Detect which cell encompasses the target text, then output its (X, Y) center coordinate. 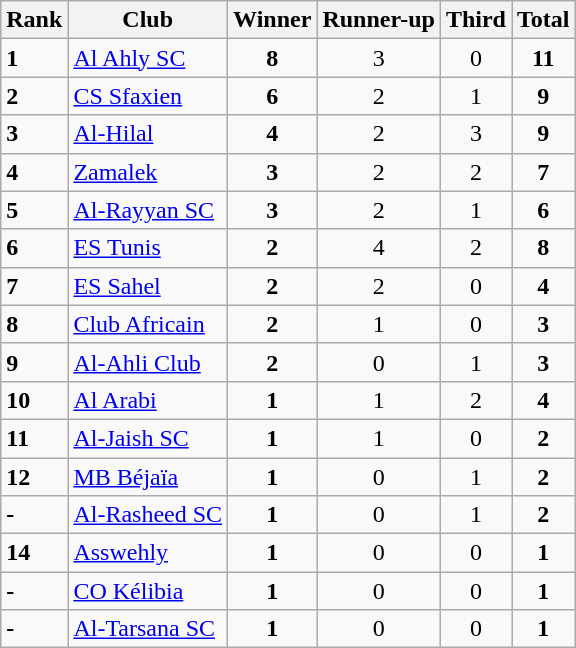
Al Arabi (148, 400)
Runner-up (379, 20)
CS Sfaxien (148, 96)
Al-Rasheed SC (148, 515)
Al-Jaish SC (148, 438)
Total (544, 20)
Zamalek (148, 172)
MB Béjaïa (148, 477)
Third (476, 20)
Rank (34, 20)
10 (34, 400)
Club Africain (148, 324)
Asswehly (148, 553)
5 (34, 210)
14 (34, 553)
ES Sahel (148, 286)
Al-Hilal (148, 134)
Club (148, 20)
Al Ahly SC (148, 58)
ES Tunis (148, 248)
12 (34, 477)
Al-Tarsana SC (148, 629)
Al-Rayyan SC (148, 210)
Winner (272, 20)
CO Kélibia (148, 591)
Al-Ahli Club (148, 362)
